Find where the given text appears and provide that cell's center as [X, Y] coordinate. 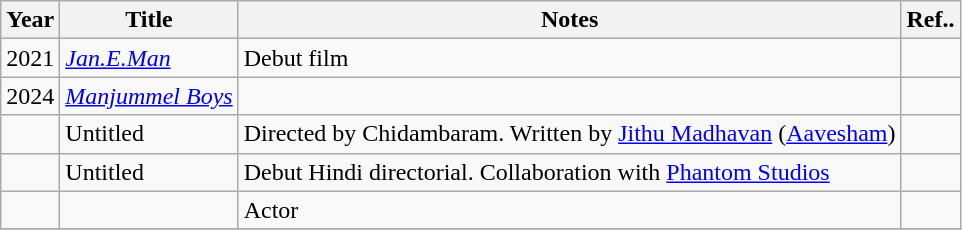
Directed by Chidambaram. Written by Jithu Madhavan (Aavesham) [570, 134]
Actor [570, 210]
Title [149, 20]
Jan.E.Man [149, 58]
Manjummel Boys [149, 96]
Debut Hindi directorial. Collaboration with Phantom Studios [570, 172]
2024 [30, 96]
Year [30, 20]
Debut film [570, 58]
Ref.. [930, 20]
Notes [570, 20]
2021 [30, 58]
